Locate the cell with the specified text and output its (x, y) center coordinate. 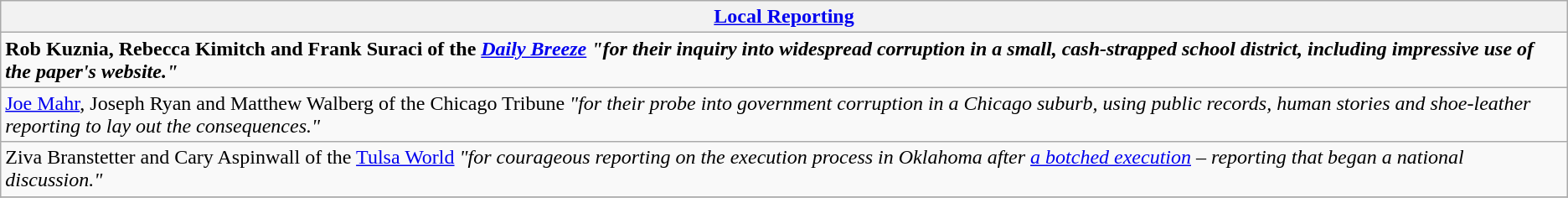
Local Reporting (784, 17)
